Capture the cell that displays the provided text and extract its [X, Y] central coordinate. 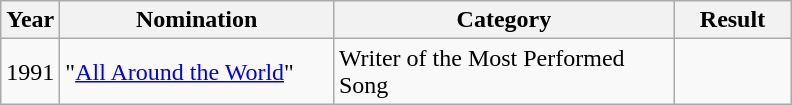
Year [30, 20]
Result [732, 20]
"All Around the World" [197, 72]
1991 [30, 72]
Category [504, 20]
Writer of the Most Performed Song [504, 72]
Nomination [197, 20]
